For the text-containing cell, return its midpoint in (x, y) coordinate format. 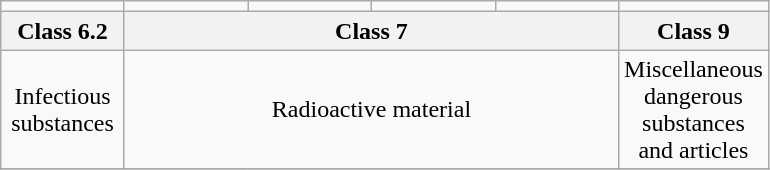
Class 6.2 (63, 31)
Radioactive material (371, 110)
Infectious substances (63, 110)
Miscellaneous dangerous substances and articles (694, 110)
Class 9 (694, 31)
Class 7 (371, 31)
